For the text-containing cell, return its midpoint in (x, y) coordinate format. 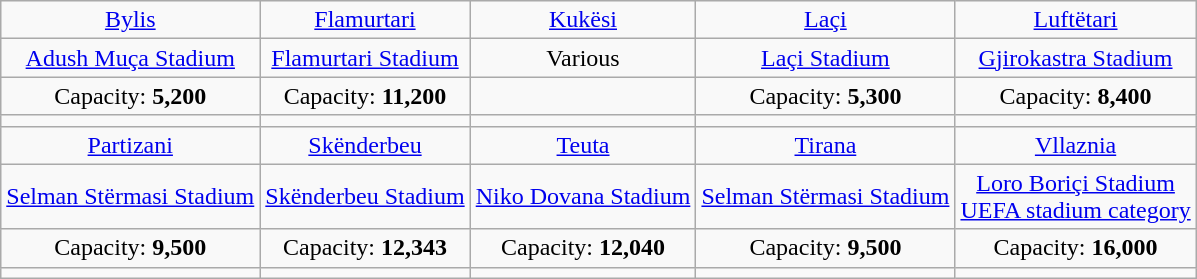
Laçi (826, 20)
Vllaznia (1076, 145)
Loro Boriçi StadiumUEFA stadium category (1076, 196)
Capacity: 11,200 (365, 96)
Kukësi (583, 20)
Bylis (130, 20)
Capacity: 5,200 (130, 96)
Gjirokastra Stadium (1076, 58)
Luftëtari (1076, 20)
Capacity: 8,400 (1076, 96)
Various (583, 58)
Niko Dovana Stadium (583, 196)
Capacity: 12,343 (365, 248)
Teuta (583, 145)
Adush Muça Stadium (130, 58)
Capacity: 16,000 (1076, 248)
Skënderbeu Stadium (365, 196)
Laçi Stadium (826, 58)
Skënderbeu (365, 145)
Flamurtari Stadium (365, 58)
Capacity: 5,300 (826, 96)
Capacity: 12,040 (583, 248)
Partizani (130, 145)
Tirana (826, 145)
Flamurtari (365, 20)
